For the text-containing cell, return its midpoint in (x, y) coordinate format. 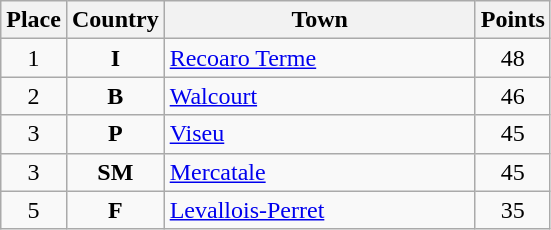
Mercatale (320, 172)
Viseu (320, 134)
35 (512, 210)
I (115, 58)
5 (34, 210)
48 (512, 58)
Levallois-Perret (320, 210)
B (115, 96)
SM (115, 172)
F (115, 210)
Country (115, 20)
Town (320, 20)
1 (34, 58)
Recoaro Terme (320, 58)
46 (512, 96)
Walcourt (320, 96)
2 (34, 96)
P (115, 134)
Place (34, 20)
Points (512, 20)
